Output the [X, Y] coordinate of the center of the cell containing the given text.  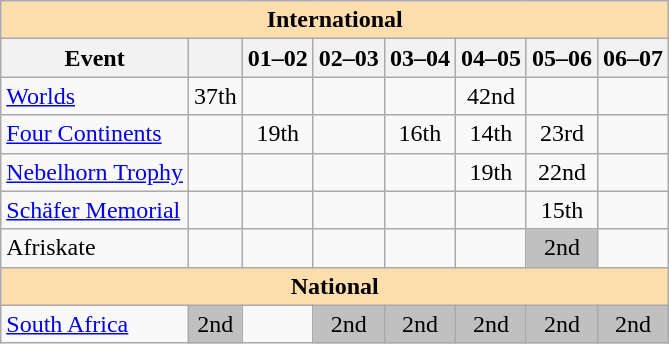
Schäfer Memorial [95, 210]
37th [215, 96]
National [335, 286]
01–02 [278, 58]
Afriskate [95, 248]
14th [490, 134]
06–07 [634, 58]
Nebelhorn Trophy [95, 172]
22nd [562, 172]
International [335, 20]
02–03 [348, 58]
South Africa [95, 324]
15th [562, 210]
05–06 [562, 58]
Worlds [95, 96]
16th [420, 134]
Event [95, 58]
Four Continents [95, 134]
04–05 [490, 58]
03–04 [420, 58]
23rd [562, 134]
42nd [490, 96]
